Determine the (X, Y) coordinate at the center of the cell enclosing the given text.  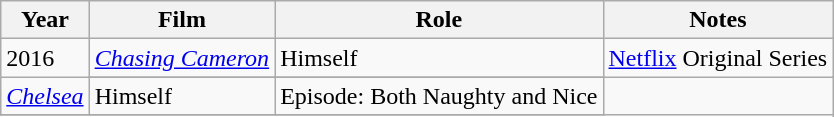
2016 (45, 58)
Role (439, 20)
Film (182, 20)
Year (45, 20)
Chasing Cameron (182, 58)
Netflix Original Series (718, 58)
Episode: Both Naughty and Nice (439, 96)
Chelsea (45, 96)
Notes (718, 20)
